For the text-containing cell, return its midpoint in (x, y) coordinate format. 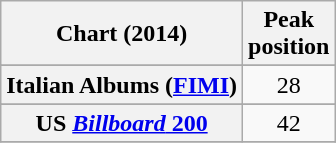
42 (289, 123)
Italian Albums (FIMI) (122, 85)
US Billboard 200 (122, 123)
Peakposition (289, 34)
28 (289, 85)
Chart (2014) (122, 34)
